Return the (X, Y) coordinate for the center point of the cell that contains the specified text.  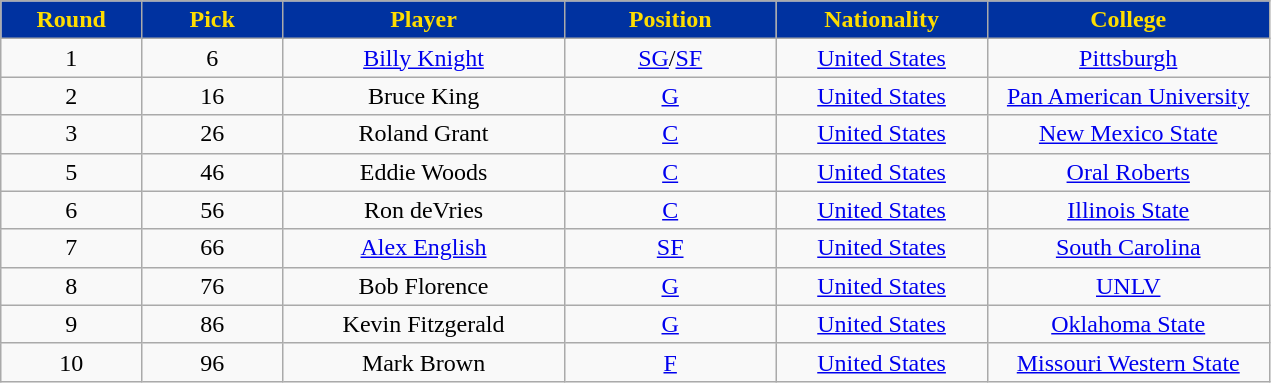
66 (212, 248)
Billy Knight (424, 58)
New Mexico State (1128, 134)
College (1128, 20)
Nationality (882, 20)
9 (72, 324)
Roland Grant (424, 134)
Kevin Fitzgerald (424, 324)
56 (212, 210)
1 (72, 58)
5 (72, 172)
UNLV (1128, 286)
Oklahoma State (1128, 324)
Alex English (424, 248)
Pick (212, 20)
8 (72, 286)
10 (72, 362)
Round (72, 20)
Mark Brown (424, 362)
SF (670, 248)
76 (212, 286)
Pittsburgh (1128, 58)
Position (670, 20)
26 (212, 134)
46 (212, 172)
Missouri Western State (1128, 362)
2 (72, 96)
7 (72, 248)
16 (212, 96)
South Carolina (1128, 248)
86 (212, 324)
Pan American University (1128, 96)
Bruce King (424, 96)
Ron deVries (424, 210)
Player (424, 20)
Oral Roberts (1128, 172)
SG/SF (670, 58)
F (670, 362)
3 (72, 134)
Bob Florence (424, 286)
96 (212, 362)
Eddie Woods (424, 172)
Illinois State (1128, 210)
